Provide the [X, Y] coordinate of the cell's center where the given text is located.  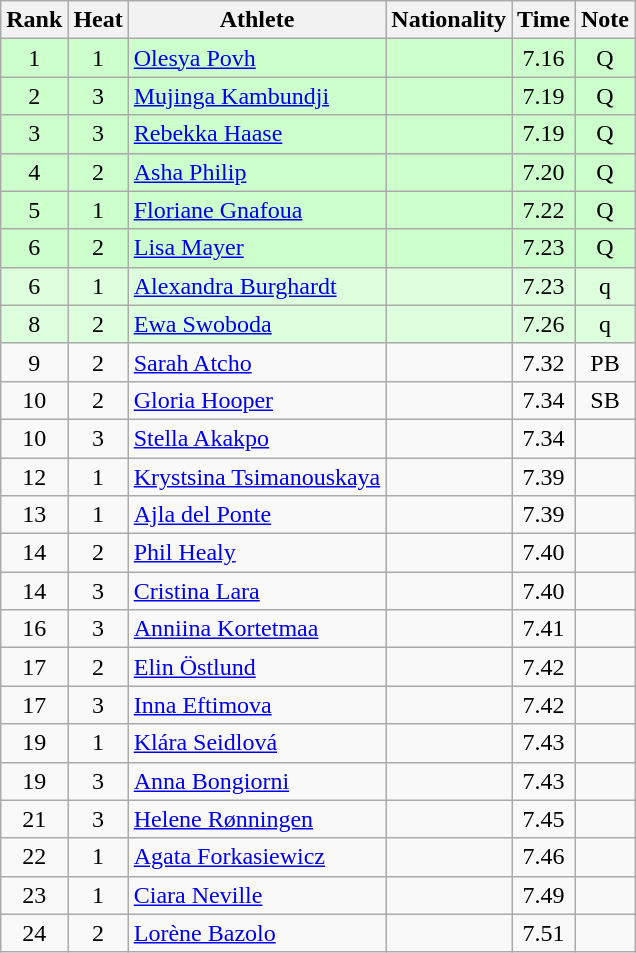
13 [34, 515]
PB [606, 362]
Athlete [257, 20]
Ewa Swoboda [257, 324]
23 [34, 895]
8 [34, 324]
Mujinga Kambundji [257, 96]
Gloria Hooper [257, 400]
9 [34, 362]
Alexandra Burghardt [257, 286]
Agata Forkasiewicz [257, 857]
Note [606, 20]
7.51 [544, 933]
7.16 [544, 58]
7.20 [544, 172]
Anniina Kortetmaa [257, 629]
Asha Philip [257, 172]
7.32 [544, 362]
Heat [98, 20]
12 [34, 477]
Lisa Mayer [257, 248]
7.26 [544, 324]
Nationality [449, 20]
Time [544, 20]
Cristina Lara [257, 591]
Floriane Gnafoua [257, 210]
7.45 [544, 819]
Stella Akakpo [257, 438]
Olesya Povh [257, 58]
7.46 [544, 857]
Sarah Atcho [257, 362]
Rebekka Haase [257, 134]
Rank [34, 20]
Lorène Bazolo [257, 933]
Klára Seidlová [257, 743]
Ciara Neville [257, 895]
24 [34, 933]
Helene Rønningen [257, 819]
7.22 [544, 210]
SB [606, 400]
7.41 [544, 629]
16 [34, 629]
22 [34, 857]
Phil Healy [257, 553]
21 [34, 819]
Elin Östlund [257, 667]
5 [34, 210]
7.49 [544, 895]
Inna Eftimova [257, 705]
Krystsina Tsimanouskaya [257, 477]
4 [34, 172]
Anna Bongiorni [257, 781]
Ajla del Ponte [257, 515]
